Extract the [X, Y] coordinate from the center of the cell holding the provided text.  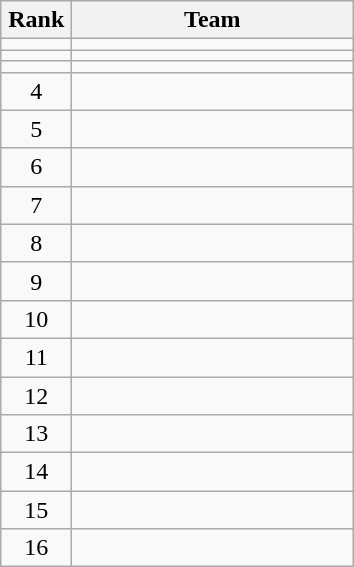
4 [36, 91]
13 [36, 434]
11 [36, 357]
9 [36, 281]
10 [36, 319]
Rank [36, 20]
6 [36, 167]
8 [36, 243]
15 [36, 510]
5 [36, 129]
Team [212, 20]
7 [36, 205]
14 [36, 472]
16 [36, 548]
12 [36, 395]
